Identify which cell holds the provided text, then report its [x, y] central coordinate. 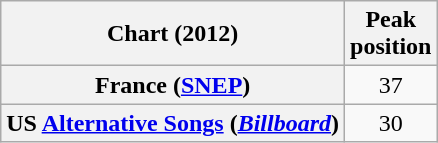
US Alternative Songs (Billboard) [173, 123]
France (SNEP) [173, 85]
Peak position [391, 34]
37 [391, 85]
Chart (2012) [173, 34]
30 [391, 123]
